Search for the cell housing the specified text and yield its (x, y) center coordinate. 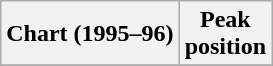
Peakposition (225, 34)
Chart (1995–96) (90, 34)
